From the cell containing the given text, extract its center point as (X, Y) coordinate. 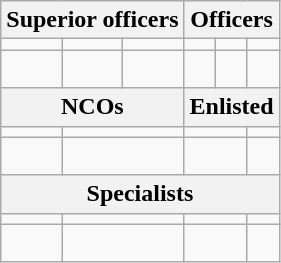
Officers (232, 20)
NCOs (92, 107)
Specialists (140, 194)
Enlisted (232, 107)
Superior officers (92, 20)
